For the text-containing cell, return its midpoint in [X, Y] coordinate format. 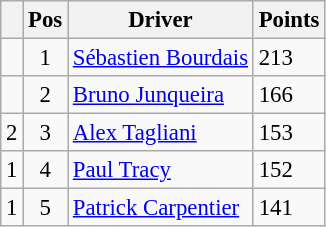
Bruno Junqueira [161, 95]
141 [288, 208]
4 [46, 170]
Paul Tracy [161, 170]
166 [288, 95]
213 [288, 58]
Patrick Carpentier [161, 208]
153 [288, 133]
3 [46, 133]
152 [288, 170]
5 [46, 208]
Alex Tagliani [161, 133]
Sébastien Bourdais [161, 58]
Points [288, 20]
Driver [161, 20]
Pos [46, 20]
